Determine the [X, Y] coordinate at the center of the cell enclosing the given text.  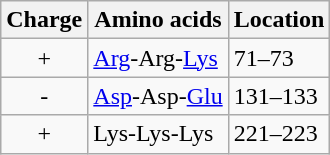
Arg-Arg-Lys [158, 58]
221–223 [279, 134]
Asp-Asp-Glu [158, 96]
131–133 [279, 96]
- [44, 96]
Amino acids [158, 20]
Lys-Lys-Lys [158, 134]
Charge [44, 20]
71–73 [279, 58]
Location [279, 20]
